For the text-containing cell, return its midpoint in [x, y] coordinate format. 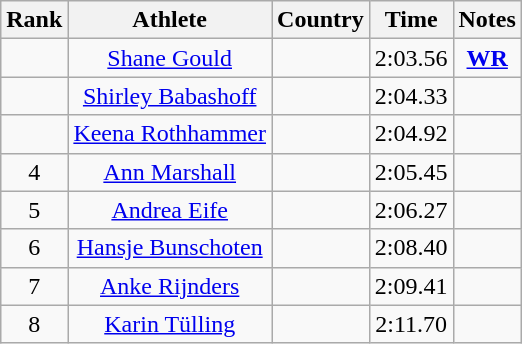
Shane Gould [170, 58]
5 [34, 210]
Karin Tülling [170, 324]
Rank [34, 20]
2:08.40 [411, 248]
Time [411, 20]
Hansje Bunschoten [170, 248]
Andrea Eife [170, 210]
8 [34, 324]
Shirley Babashoff [170, 96]
2:05.45 [411, 172]
Athlete [170, 20]
Ann Marshall [170, 172]
2:11.70 [411, 324]
2:03.56 [411, 58]
4 [34, 172]
6 [34, 248]
WR [487, 58]
2:04.92 [411, 134]
Anke Rijnders [170, 286]
Notes [487, 20]
2:09.41 [411, 286]
2:04.33 [411, 96]
2:06.27 [411, 210]
Keena Rothhammer [170, 134]
7 [34, 286]
Country [321, 20]
